From the cell containing the given text, extract its center point as (x, y) coordinate. 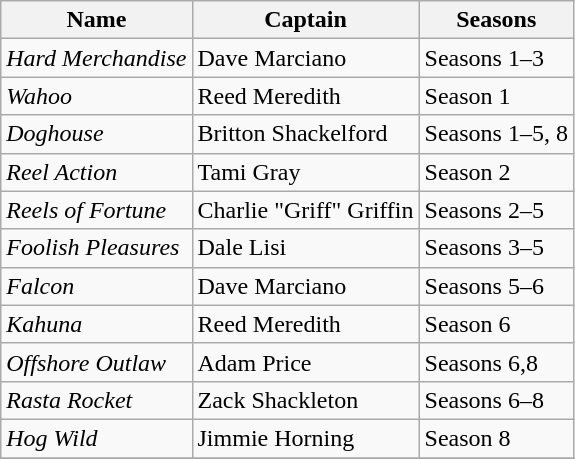
Britton Shackelford (306, 134)
Season 6 (496, 324)
Reel Action (96, 172)
Seasons 1–5, 8 (496, 134)
Tami Gray (306, 172)
Charlie "Griff" Griffin (306, 210)
Season 8 (496, 438)
Dale Lisi (306, 248)
Captain (306, 20)
Offshore Outlaw (96, 362)
Seasons 5–6 (496, 286)
Seasons 2–5 (496, 210)
Doghouse (96, 134)
Kahuna (96, 324)
Rasta Rocket (96, 400)
Name (96, 20)
Foolish Pleasures (96, 248)
Reels of Fortune (96, 210)
Falcon (96, 286)
Seasons 6,8 (496, 362)
Hard Merchandise (96, 58)
Seasons 6–8 (496, 400)
Seasons 3–5 (496, 248)
Jimmie Horning (306, 438)
Zack Shackleton (306, 400)
Adam Price (306, 362)
Wahoo (96, 96)
Seasons (496, 20)
Hog Wild (96, 438)
Season 2 (496, 172)
Season 1 (496, 96)
Seasons 1–3 (496, 58)
